For the text-containing cell, return its midpoint in (X, Y) coordinate format. 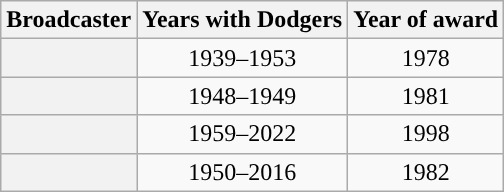
1998 (426, 134)
1978 (426, 58)
1959–2022 (242, 134)
Year of award (426, 20)
1982 (426, 172)
Broadcaster (69, 20)
1939–1953 (242, 58)
1948–1949 (242, 96)
1981 (426, 96)
1950–2016 (242, 172)
Years with Dodgers (242, 20)
